Scan for the cell matching the given text and deliver its (X, Y) coordinate at center. 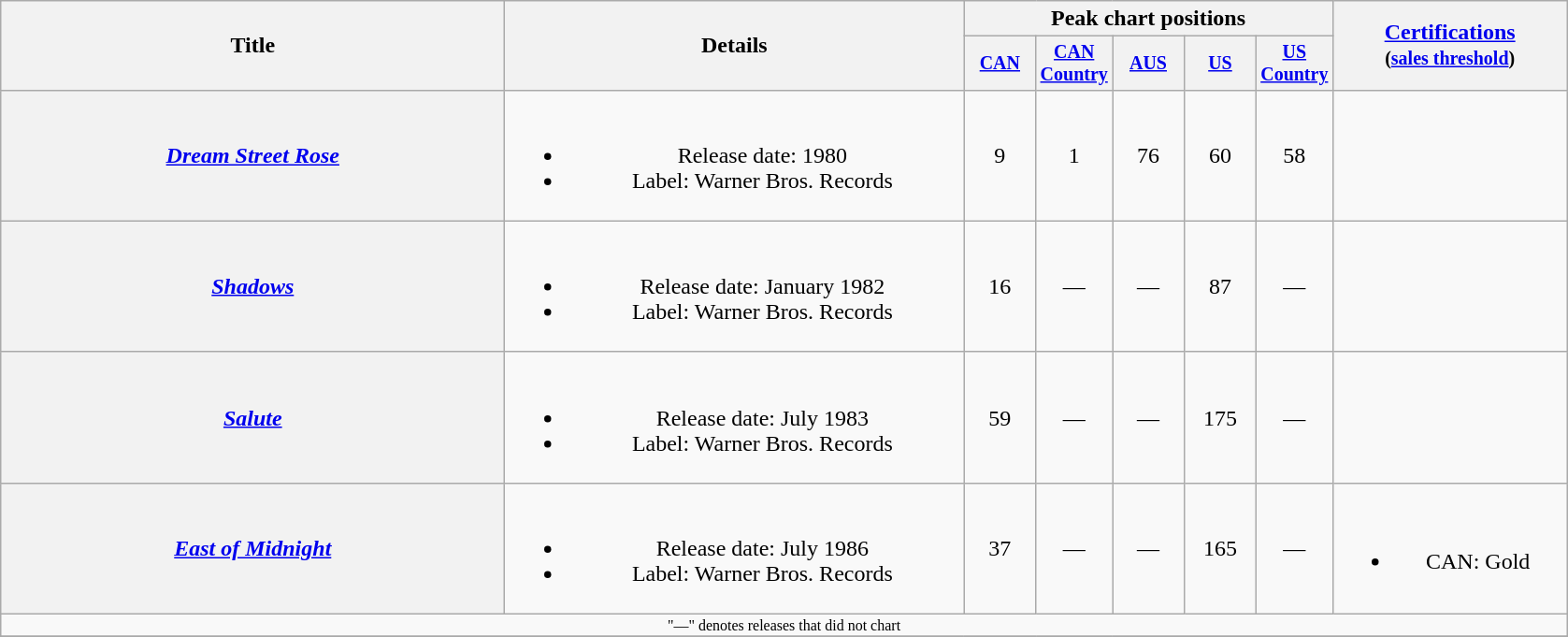
Dream Street Rose (252, 155)
Details (735, 46)
Peak chart positions (1148, 19)
Shadows (252, 286)
East of Midnight (252, 548)
59 (1000, 417)
CAN (1000, 64)
Release date: 1980Label: Warner Bros. Records (735, 155)
76 (1148, 155)
165 (1219, 548)
Certifications(sales threshold) (1449, 46)
87 (1219, 286)
Title (252, 46)
16 (1000, 286)
175 (1219, 417)
CAN Country (1074, 64)
US Country (1294, 64)
60 (1219, 155)
37 (1000, 548)
CAN: Gold (1449, 548)
Release date: January 1982Label: Warner Bros. Records (735, 286)
AUS (1148, 64)
Release date: July 1983Label: Warner Bros. Records (735, 417)
Salute (252, 417)
US (1219, 64)
Release date: July 1986Label: Warner Bros. Records (735, 548)
9 (1000, 155)
1 (1074, 155)
"—" denotes releases that did not chart (784, 626)
58 (1294, 155)
